For the text-containing cell, return its midpoint in [X, Y] coordinate format. 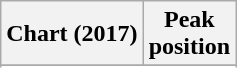
Chart (2017) [72, 34]
Peak position [189, 34]
